Identify which cell holds the provided text, then report its (X, Y) central coordinate. 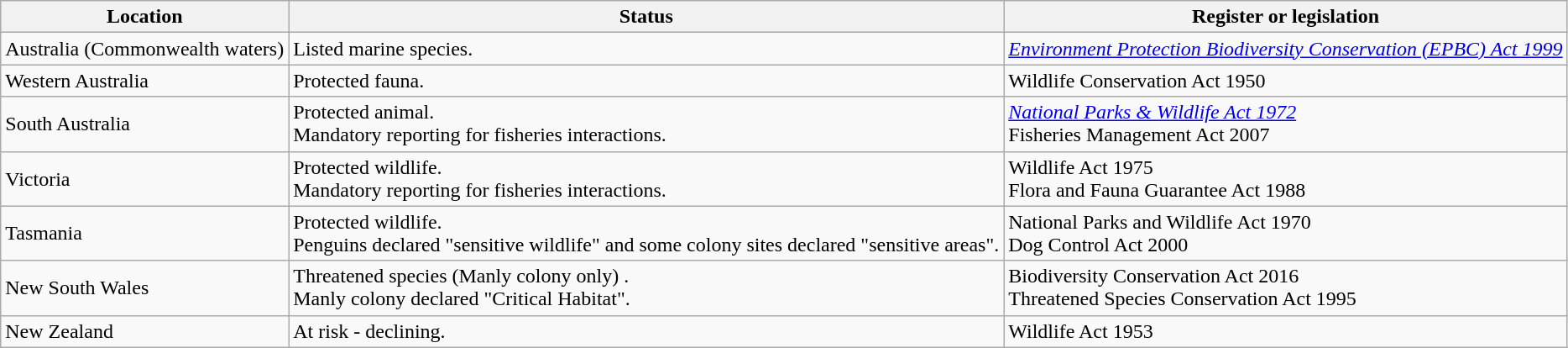
Wildlife Conservation Act 1950 (1286, 81)
Wildlife Act 1953 (1286, 331)
Threatened species (Manly colony only) .Manly colony declared "Critical Habitat". (646, 287)
Protected fauna. (646, 81)
At risk - declining. (646, 331)
Wildlife Act 1975Flora and Fauna Guarantee Act 1988 (1286, 178)
Biodiversity Conservation Act 2016Threatened Species Conservation Act 1995 (1286, 287)
South Australia (144, 124)
Status (646, 17)
National Parks and Wildlife Act 1970Dog Control Act 2000 (1286, 234)
National Parks & Wildlife Act 1972Fisheries Management Act 2007 (1286, 124)
Tasmania (144, 234)
Location (144, 17)
Victoria (144, 178)
New Zealand (144, 331)
Listed marine species. (646, 49)
Environment Protection Biodiversity Conservation (EPBC) Act 1999 (1286, 49)
Australia (Commonwealth waters) (144, 49)
Western Australia (144, 81)
Protected animal.Mandatory reporting for fisheries interactions. (646, 124)
Register or legislation (1286, 17)
Protected wildlife.Mandatory reporting for fisheries interactions. (646, 178)
Protected wildlife.Penguins declared "sensitive wildlife" and some colony sites declared "sensitive areas". (646, 234)
New South Wales (144, 287)
